Pinpoint the cell where the given text exists, returning its (X, Y) midpoint coordinate. 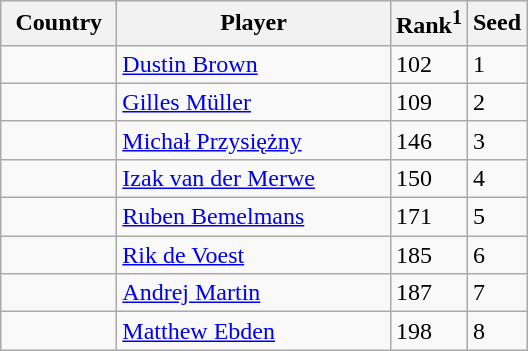
3 (496, 140)
Gilles Müller (254, 102)
4 (496, 178)
8 (496, 331)
Matthew Ebden (254, 331)
185 (428, 255)
7 (496, 293)
6 (496, 255)
198 (428, 331)
171 (428, 217)
Rank1 (428, 24)
5 (496, 217)
1 (496, 64)
2 (496, 102)
Player (254, 24)
Andrej Martin (254, 293)
Izak van der Merwe (254, 178)
Ruben Bemelmans (254, 217)
150 (428, 178)
Dustin Brown (254, 64)
102 (428, 64)
Michał Przysiężny (254, 140)
Rik de Voest (254, 255)
Country (59, 24)
187 (428, 293)
146 (428, 140)
109 (428, 102)
Seed (496, 24)
